Extract the (X, Y) coordinate from the center of the cell holding the provided text.  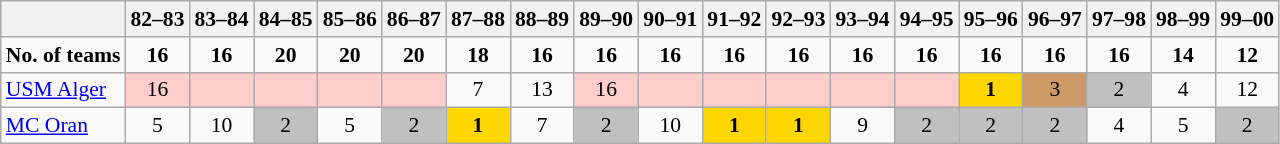
MC Oran (64, 126)
83–84 (221, 19)
90–91 (670, 19)
89–90 (606, 19)
85–86 (350, 19)
93–94 (863, 19)
3 (1055, 90)
13 (542, 90)
18 (478, 55)
USM Alger (64, 90)
99–00 (1247, 19)
84–85 (286, 19)
91–92 (734, 19)
86–87 (414, 19)
No. of teams (64, 55)
95–96 (991, 19)
87–88 (478, 19)
14 (1183, 55)
97–98 (1119, 19)
94–95 (927, 19)
98–99 (1183, 19)
9 (863, 126)
92–93 (798, 19)
88–89 (542, 19)
82–83 (157, 19)
96–97 (1055, 19)
